Determine the [X, Y] coordinate at the center of the cell enclosing the given text.  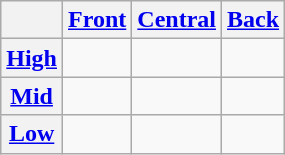
Central [177, 20]
Mid [32, 96]
Back [254, 20]
High [32, 58]
Front [98, 20]
Low [32, 134]
